Output the [x, y] coordinate of the center of the cell containing the given text.  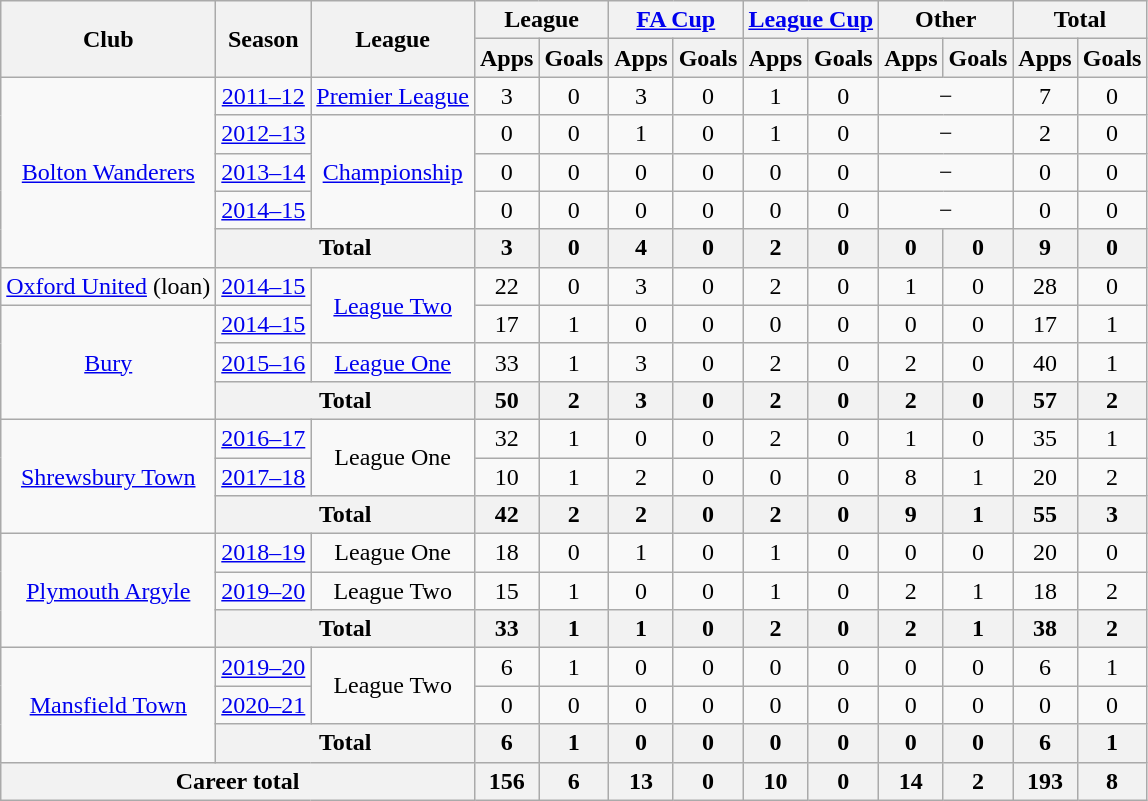
Career total [238, 781]
2011–12 [264, 96]
Other [946, 20]
2018–19 [264, 553]
Shrewsbury Town [108, 476]
2013–14 [264, 172]
2016–17 [264, 438]
156 [506, 781]
15 [506, 591]
Bolton Wanderers [108, 172]
Mansfield Town [108, 705]
FA Cup [676, 20]
2015–16 [264, 362]
42 [506, 515]
22 [506, 286]
7 [1045, 96]
2020–21 [264, 705]
Club [108, 39]
35 [1045, 438]
14 [911, 781]
Premier League [393, 96]
Season [264, 39]
Oxford United (loan) [108, 286]
Plymouth Argyle [108, 591]
32 [506, 438]
55 [1045, 515]
2017–18 [264, 477]
4 [641, 248]
2012–13 [264, 134]
Championship [393, 172]
28 [1045, 286]
50 [506, 400]
193 [1045, 781]
League Cup [811, 20]
13 [641, 781]
40 [1045, 362]
38 [1045, 629]
57 [1045, 400]
Bury [108, 362]
